Detect which cell encompasses the target text, then output its [x, y] center coordinate. 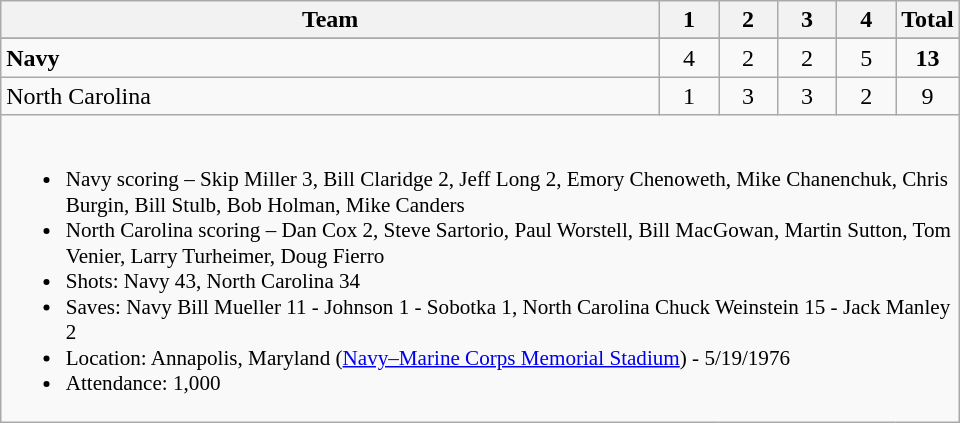
Team [330, 20]
9 [928, 96]
Navy [330, 58]
13 [928, 58]
Total [928, 20]
North Carolina [330, 96]
5 [866, 58]
